Find where the given text appears and provide that cell's center as [X, Y] coordinate. 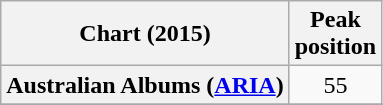
Australian Albums (ARIA) [145, 85]
Chart (2015) [145, 34]
55 [335, 85]
Peak position [335, 34]
